For the text-containing cell, return its midpoint in (X, Y) coordinate format. 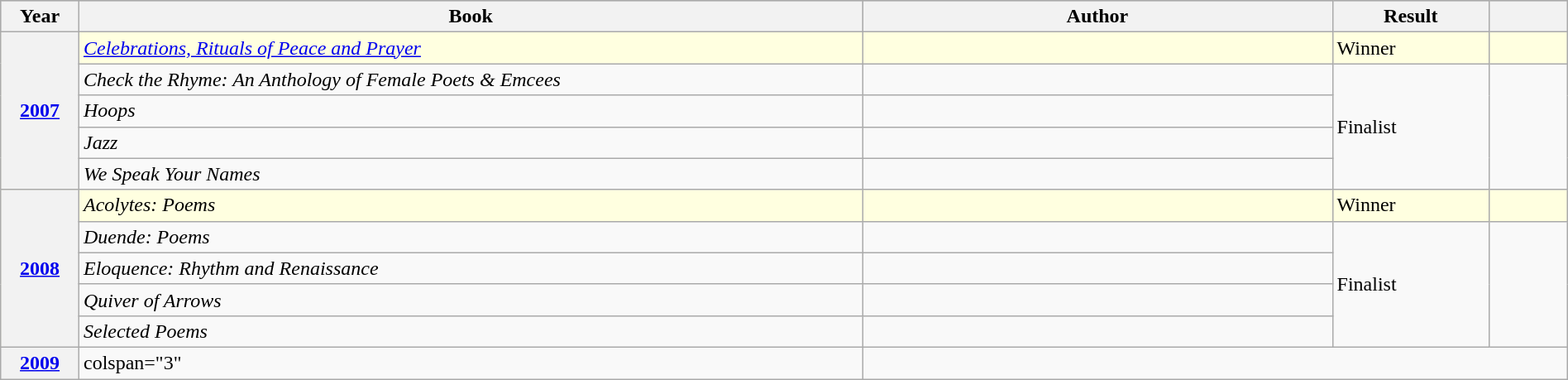
Eloquence: Rhythm and Renaissance (470, 268)
Hoops (470, 111)
Selected Poems (470, 331)
Celebrations, Rituals of Peace and Prayer (470, 48)
Acolytes: Poems (470, 205)
Quiver of Arrows (470, 300)
2008 (40, 268)
Year (40, 17)
Author (1097, 17)
colspan="3" (470, 363)
Duende: Poems (470, 237)
2007 (40, 111)
2009 (40, 363)
Jazz (470, 142)
We Speak Your Names (470, 174)
Book (470, 17)
Result (1411, 17)
Check the Rhyme: An Anthology of Female Poets & Emcees (470, 79)
